Pinpoint the cell where the given text exists, returning its (X, Y) midpoint coordinate. 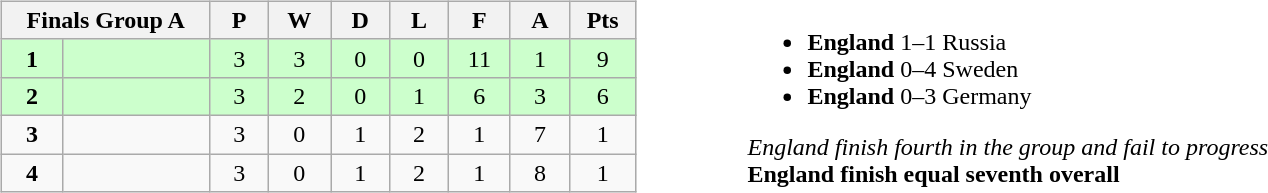
L (420, 20)
W (299, 20)
9 (603, 58)
4 (32, 173)
8 (540, 173)
D (360, 20)
F (479, 20)
7 (540, 134)
A (540, 20)
11 (479, 58)
Pts (603, 20)
Finals Group A (106, 20)
P (239, 20)
